Find where the given text appears and provide that cell's center as (x, y) coordinate. 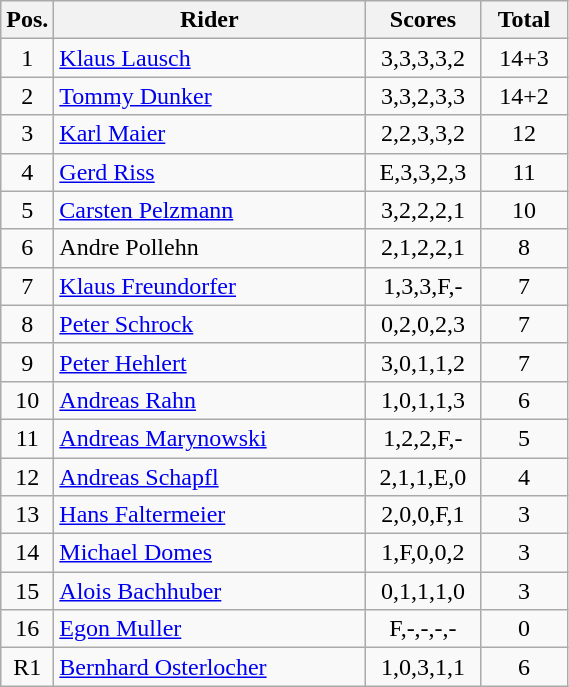
Michael Domes (210, 553)
Andre Pollehn (210, 248)
1,3,3,F,- (423, 286)
Andreas Marynowski (210, 438)
Alois Bachhuber (210, 591)
E,3,3,2,3 (423, 172)
R1 (28, 667)
Carsten Pelzmann (210, 210)
2,0,0,F,1 (423, 515)
Scores (423, 20)
2 (28, 96)
13 (28, 515)
F,-,-,-,- (423, 629)
Peter Hehlert (210, 362)
Tommy Dunker (210, 96)
Karl Maier (210, 134)
14 (28, 553)
9 (28, 362)
2,1,2,2,1 (423, 248)
3,2,2,2,1 (423, 210)
15 (28, 591)
1,2,2,F,- (423, 438)
1 (28, 58)
14+3 (524, 58)
Bernhard Osterlocher (210, 667)
0,2,0,2,3 (423, 324)
Klaus Lausch (210, 58)
Andreas Rahn (210, 400)
Hans Faltermeier (210, 515)
2,2,3,3,2 (423, 134)
Gerd Riss (210, 172)
Rider (210, 20)
1,0,3,1,1 (423, 667)
16 (28, 629)
Egon Muller (210, 629)
14+2 (524, 96)
0,1,1,1,0 (423, 591)
3,3,2,3,3 (423, 96)
3,0,1,1,2 (423, 362)
1,0,1,1,3 (423, 400)
0 (524, 629)
Total (524, 20)
2,1,1,E,0 (423, 477)
Peter Schrock (210, 324)
Klaus Freundorfer (210, 286)
Andreas Schapfl (210, 477)
Pos. (28, 20)
3,3,3,3,2 (423, 58)
1,F,0,0,2 (423, 553)
